Return the [X, Y] coordinate for the center point of the cell that contains the specified text.  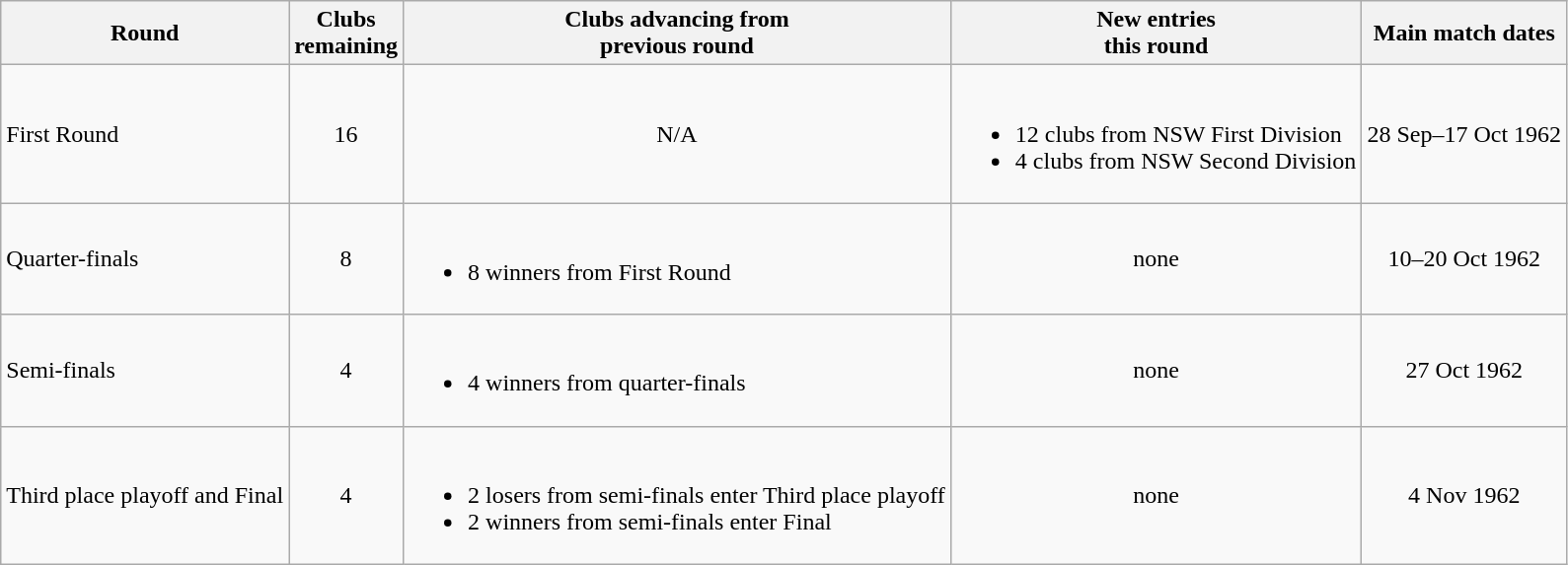
2 losers from semi-finals enter Third place playoff2 winners from semi-finals enter Final [677, 495]
Third place playoff and Final [145, 495]
Round [145, 34]
12 clubs from NSW First Division4 clubs from NSW Second Division [1157, 134]
10–20 Oct 1962 [1464, 258]
4 Nov 1962 [1464, 495]
27 Oct 1962 [1464, 371]
First Round [145, 134]
28 Sep–17 Oct 1962 [1464, 134]
Clubs advancing fromprevious round [677, 34]
Semi-finals [145, 371]
New entriesthis round [1157, 34]
Clubsremaining [346, 34]
16 [346, 134]
4 winners from quarter-finals [677, 371]
Quarter-finals [145, 258]
N/A [677, 134]
8 [346, 258]
8 winners from First Round [677, 258]
Main match dates [1464, 34]
